Detect which cell encompasses the target text, then output its [x, y] center coordinate. 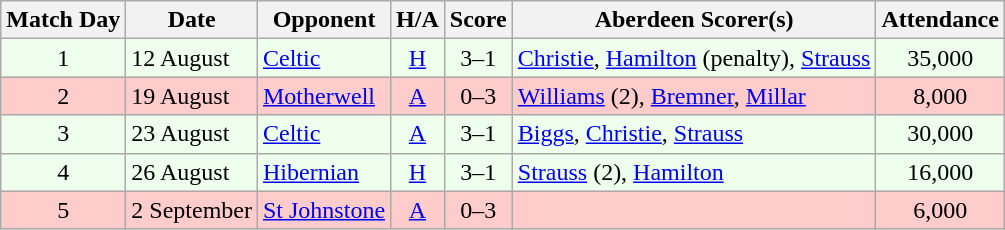
6,000 [940, 210]
2 [64, 96]
Attendance [940, 20]
1 [64, 58]
Opponent [324, 20]
Motherwell [324, 96]
12 August [192, 58]
5 [64, 210]
Christie, Hamilton (penalty), Strauss [694, 58]
Strauss (2), Hamilton [694, 172]
Match Day [64, 20]
2 September [192, 210]
St Johnstone [324, 210]
4 [64, 172]
30,000 [940, 134]
8,000 [940, 96]
19 August [192, 96]
Date [192, 20]
H/A [418, 20]
26 August [192, 172]
35,000 [940, 58]
3 [64, 134]
Hibernian [324, 172]
Williams (2), Bremner, Millar [694, 96]
Aberdeen Scorer(s) [694, 20]
16,000 [940, 172]
Biggs, Christie, Strauss [694, 134]
Score [478, 20]
23 August [192, 134]
